Pinpoint the cell where the given text exists, returning its [x, y] midpoint coordinate. 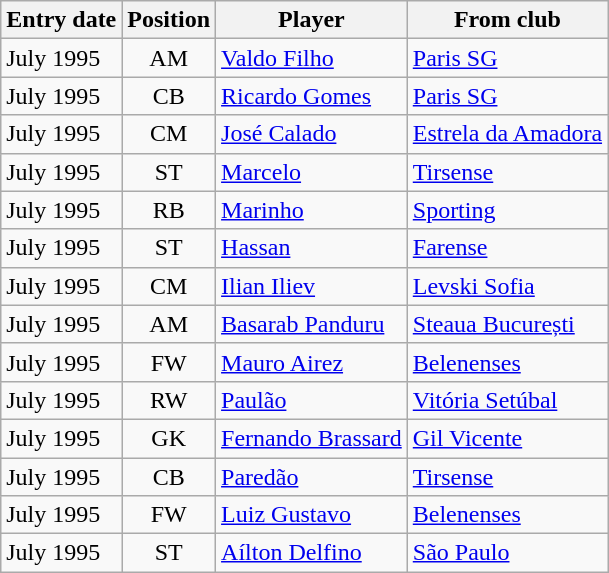
Aílton Delfino [312, 553]
Valdo Filho [312, 58]
Player [312, 20]
Position [169, 20]
Sporting [507, 210]
Ilian Iliev [312, 286]
Marcelo [312, 172]
From club [507, 20]
GK [169, 438]
José Calado [312, 134]
Paulão [312, 400]
RB [169, 210]
Ricardo Gomes [312, 96]
Hassan [312, 248]
Mauro Airez [312, 362]
Basarab Panduru [312, 324]
Marinho [312, 210]
Steaua București [507, 324]
São Paulo [507, 553]
Fernando Brassard [312, 438]
Luiz Gustavo [312, 515]
RW [169, 400]
Vitória Setúbal [507, 400]
Paredão [312, 477]
Levski Sofia [507, 286]
Gil Vicente [507, 438]
Estrela da Amadora [507, 134]
Entry date [62, 20]
Farense [507, 248]
